Output the [x, y] coordinate of the center of the cell containing the given text.  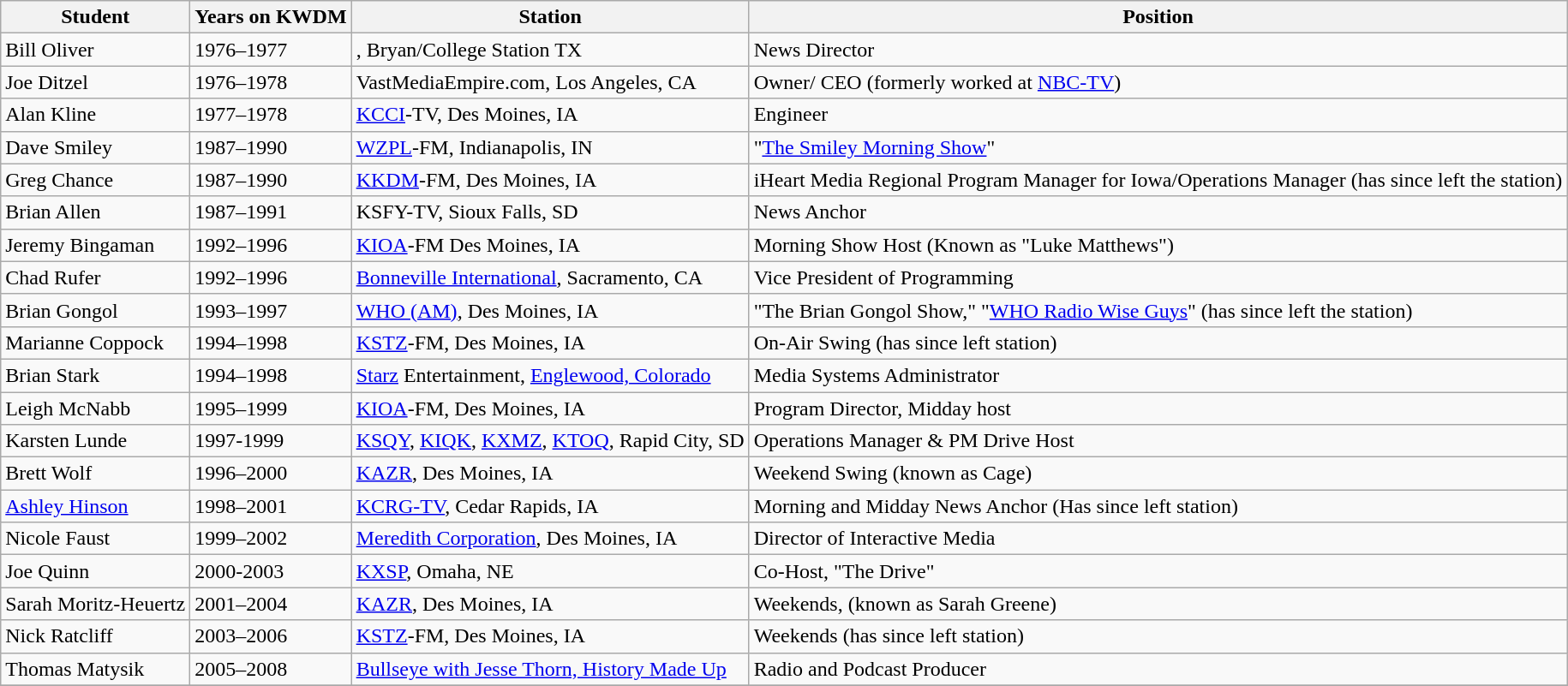
Bullseye with Jesse Thorn, History Made Up [550, 669]
KIOA-FM, Des Moines, IA [550, 409]
WHO (AM), Des Moines, IA [550, 310]
Brian Gongol [96, 310]
Thomas Matysik [96, 669]
Joe Quinn [96, 571]
Media Systems Administrator [1158, 375]
iHeart Media Regional Program Manager for Iowa/Operations Manager (has since left the station) [1158, 180]
Dave Smiley [96, 147]
Weekends (has since left station) [1158, 636]
1999–2002 [271, 539]
"The Brian Gongol Show," "WHO Radio Wise Guys" (has since left the station) [1158, 310]
Jeremy Bingaman [96, 245]
Brett Wolf [96, 474]
"The Smiley Morning Show" [1158, 147]
Ashley Hinson [96, 506]
KSFY-TV, Sioux Falls, SD [550, 212]
Vice President of Programming [1158, 277]
1997-1999 [271, 441]
Morning Show Host (Known as "Luke Matthews") [1158, 245]
Morning and Midday News Anchor (Has since left station) [1158, 506]
On-Air Swing (has since left station) [1158, 343]
Station [550, 17]
Director of Interactive Media [1158, 539]
Marianne Coppock [96, 343]
Position [1158, 17]
VastMediaEmpire.com, Los Angeles, CA [550, 82]
Nick Ratcliff [96, 636]
Chad Rufer [96, 277]
Radio and Podcast Producer [1158, 669]
Joe Ditzel [96, 82]
News Director [1158, 50]
KKDM-FM, Des Moines, IA [550, 180]
1977–1978 [271, 115]
Brian Allen [96, 212]
WZPL-FM, Indianapolis, IN [550, 147]
1996–2000 [271, 474]
Student [96, 17]
2001–2004 [271, 604]
Alan Kline [96, 115]
Co-Host, "The Drive" [1158, 571]
KSQY, KIQK, KXMZ, KTOQ, Rapid City, SD [550, 441]
Bill Oliver [96, 50]
1987–1991 [271, 212]
2005–2008 [271, 669]
1998–2001 [271, 506]
1993–1997 [271, 310]
KXSP, Omaha, NE [550, 571]
2003–2006 [271, 636]
Sarah Moritz-Heuertz [96, 604]
1995–1999 [271, 409]
, Bryan/College Station TX [550, 50]
KCRG-TV, Cedar Rapids, IA [550, 506]
Weekends, (known as Sarah Greene) [1158, 604]
Meredith Corporation, Des Moines, IA [550, 539]
Starz Entertainment, Englewood, Colorado [550, 375]
Weekend Swing (known as Cage) [1158, 474]
Bonneville International, Sacramento, CA [550, 277]
Operations Manager & PM Drive Host [1158, 441]
News Anchor [1158, 212]
Program Director, Midday host [1158, 409]
Karsten Lunde [96, 441]
Owner/ CEO (formerly worked at NBC-TV) [1158, 82]
1976–1977 [271, 50]
Greg Chance [96, 180]
KCCI-TV, Des Moines, IA [550, 115]
Nicole Faust [96, 539]
Leigh McNabb [96, 409]
1976–1978 [271, 82]
Engineer [1158, 115]
Years on KWDM [271, 17]
Brian Stark [96, 375]
2000-2003 [271, 571]
KIOA-FM Des Moines, IA [550, 245]
